Return the [x, y] coordinate for the center point of the cell that contains the specified text.  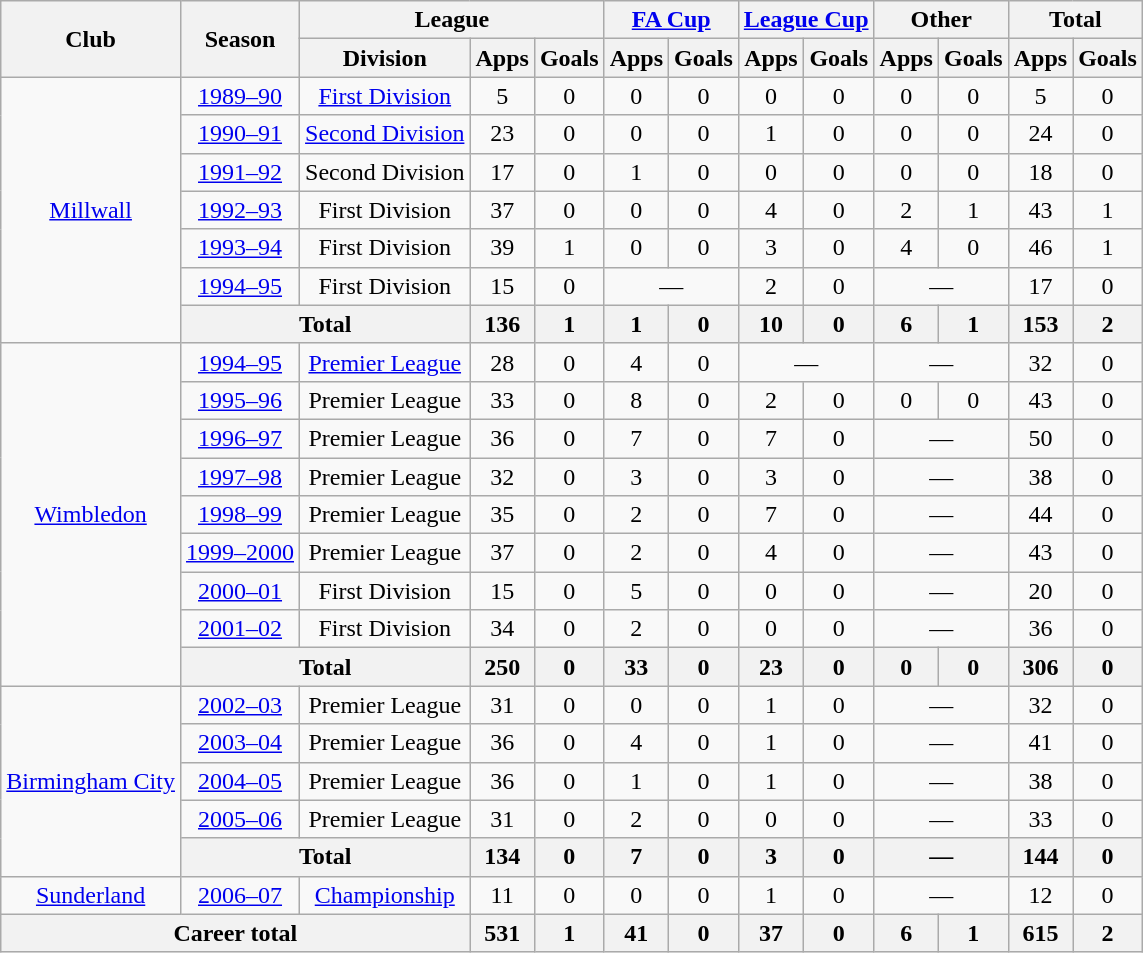
Other [941, 20]
39 [502, 248]
136 [502, 324]
2005–06 [240, 819]
FA Cup [671, 20]
531 [502, 933]
2002–03 [240, 705]
1993–94 [240, 248]
306 [1040, 667]
46 [1040, 248]
44 [1040, 515]
League [452, 20]
134 [502, 857]
615 [1040, 933]
153 [1040, 324]
18 [1040, 172]
12 [1040, 895]
1992–93 [240, 210]
Career total [236, 933]
2004–05 [240, 781]
1995–96 [240, 400]
1997–98 [240, 477]
24 [1040, 134]
League Cup [806, 20]
Wimbledon [91, 514]
Birmingham City [91, 781]
2006–07 [240, 895]
1998–99 [240, 515]
250 [502, 667]
2000–01 [240, 591]
Division [385, 58]
34 [502, 629]
Season [240, 39]
Club [91, 39]
11 [502, 895]
10 [770, 324]
Millwall [91, 210]
20 [1040, 591]
1999–2000 [240, 553]
8 [636, 400]
2001–02 [240, 629]
35 [502, 515]
1991–92 [240, 172]
1990–91 [240, 134]
1989–90 [240, 96]
Championship [385, 895]
2003–04 [240, 743]
Sunderland [91, 895]
1996–97 [240, 438]
50 [1040, 438]
28 [502, 362]
144 [1040, 857]
